Extract the [x, y] coordinate from the center of the cell holding the provided text.  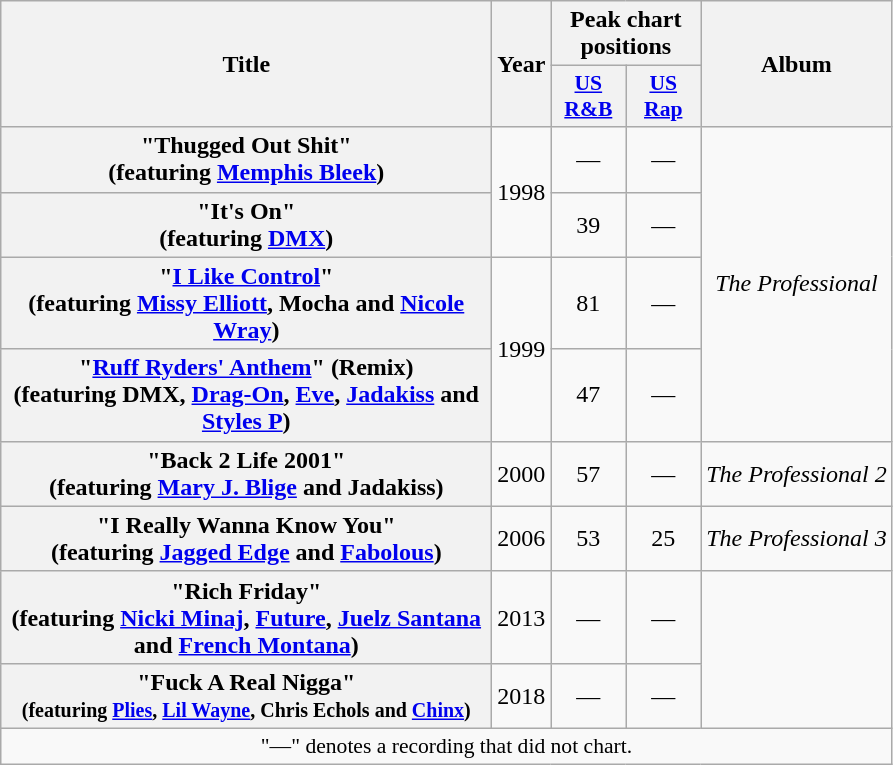
Year [522, 64]
2006 [522, 538]
Album [797, 64]
The Professional [797, 284]
US Rap [664, 96]
"Thugged Out Shit"(featuring Memphis Bleek) [246, 160]
"I Like Control"(featuring Missy Elliott, Mocha and Nicole Wray) [246, 303]
2000 [522, 474]
The Professional 2 [797, 474]
57 [588, 474]
"Rich Friday"(featuring Nicki Minaj, Future, Juelz Santana and French Montana) [246, 617]
39 [588, 224]
2013 [522, 617]
47 [588, 395]
"I Really Wanna Know You"(featuring Jagged Edge and Fabolous) [246, 538]
25 [664, 538]
"—" denotes a recording that did not chart. [446, 746]
Title [246, 64]
"Fuck A Real Nigga"(featuring Plies, Lil Wayne, Chris Echols and Chinx) [246, 696]
53 [588, 538]
"Back 2 Life 2001"(featuring Mary J. Blige and Jadakiss) [246, 474]
2018 [522, 696]
"Ruff Ryders' Anthem" (Remix)(featuring DMX, Drag-On, Eve, Jadakiss and Styles P) [246, 395]
Peak chart positions [626, 34]
The Professional 3 [797, 538]
81 [588, 303]
US R&B [588, 96]
"It's On"(featuring DMX) [246, 224]
1998 [522, 192]
1999 [522, 349]
